From the cell containing the given text, extract its center point as [x, y] coordinate. 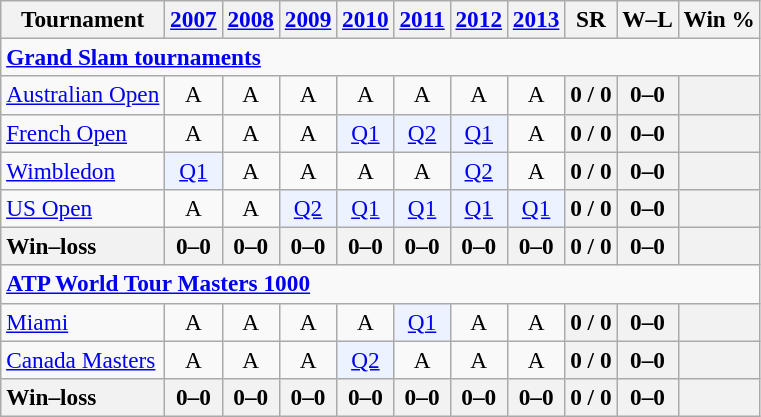
Tournament [83, 19]
Australian Open [83, 95]
French Open [83, 133]
2010 [366, 19]
US Open [83, 208]
W–L [648, 19]
2008 [250, 19]
Grand Slam tournaments [381, 57]
ATP World Tour Masters 1000 [381, 284]
Canada Masters [83, 359]
2009 [308, 19]
2011 [422, 19]
2013 [536, 19]
Wimbledon [83, 170]
Win % [719, 19]
2012 [478, 19]
2007 [194, 19]
SR [591, 19]
Miami [83, 322]
